Scan for the cell matching the given text and deliver its [X, Y] coordinate at center. 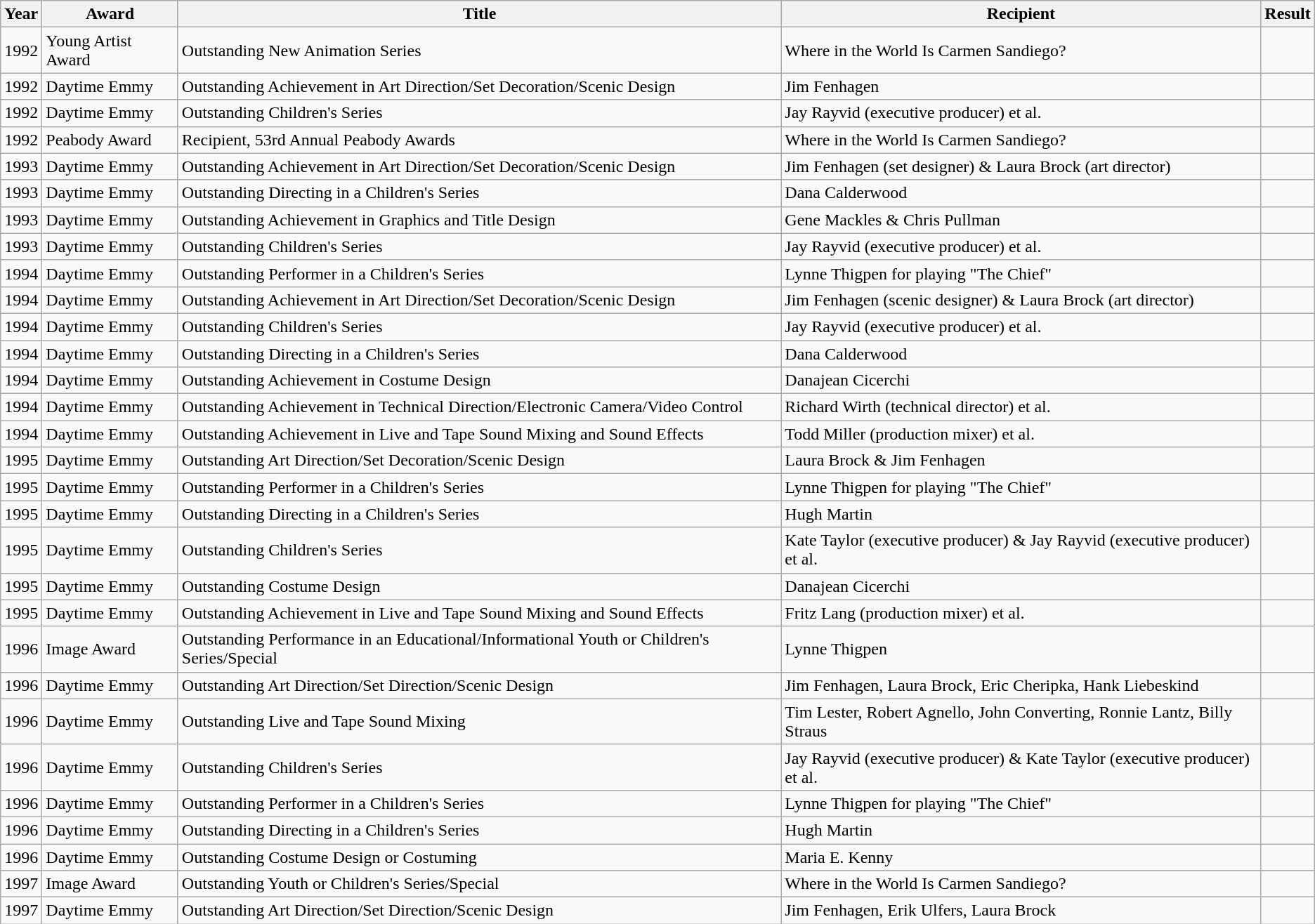
Outstanding Costume Design or Costuming [479, 857]
Jim Fenhagen (set designer) & Laura Brock (art director) [1021, 166]
Outstanding Live and Tape Sound Mixing [479, 722]
Result [1288, 14]
Richard Wirth (technical director) et al. [1021, 407]
Jim Fenhagen [1021, 86]
Jim Fenhagen (scenic designer) & Laura Brock (art director) [1021, 300]
Young Artist Award [110, 51]
Recipient [1021, 14]
Award [110, 14]
Outstanding Costume Design [479, 586]
Lynne Thigpen [1021, 649]
Jim Fenhagen, Laura Brock, Eric Cheripka, Hank Liebeskind [1021, 685]
Gene Mackles & Chris Pullman [1021, 220]
Outstanding Achievement in Technical Direction/Electronic Camera/Video Control [479, 407]
Jim Fenhagen, Erik Ulfers, Laura Brock [1021, 911]
Outstanding Achievement in Costume Design [479, 381]
Jay Rayvid (executive producer) & Kate Taylor (executive producer) et al. [1021, 767]
Laura Brock & Jim Fenhagen [1021, 461]
Outstanding Performance in an Educational/Informational Youth or Children's Series/Special [479, 649]
Year [21, 14]
Kate Taylor (executive producer) & Jay Rayvid (executive producer) et al. [1021, 550]
Outstanding Art Direction/Set Decoration/Scenic Design [479, 461]
Outstanding Youth or Children's Series/Special [479, 884]
Title [479, 14]
Recipient, 53rd Annual Peabody Awards [479, 140]
Fritz Lang (production mixer) et al. [1021, 613]
Tim Lester, Robert Agnello, John Converting, Ronnie Lantz, Billy Straus [1021, 722]
Todd Miller (production mixer) et al. [1021, 434]
Maria E. Kenny [1021, 857]
Outstanding Achievement in Graphics and Title Design [479, 220]
Outstanding New Animation Series [479, 51]
Peabody Award [110, 140]
